For the text-containing cell, return its midpoint in (X, Y) coordinate format. 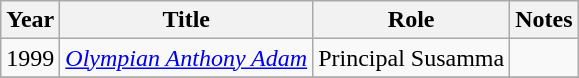
Title (186, 20)
Principal Susamma (412, 58)
Olympian Anthony Adam (186, 58)
Year (30, 20)
Role (412, 20)
Notes (544, 20)
1999 (30, 58)
